Extract the (X, Y) coordinate from the center of the cell holding the provided text.  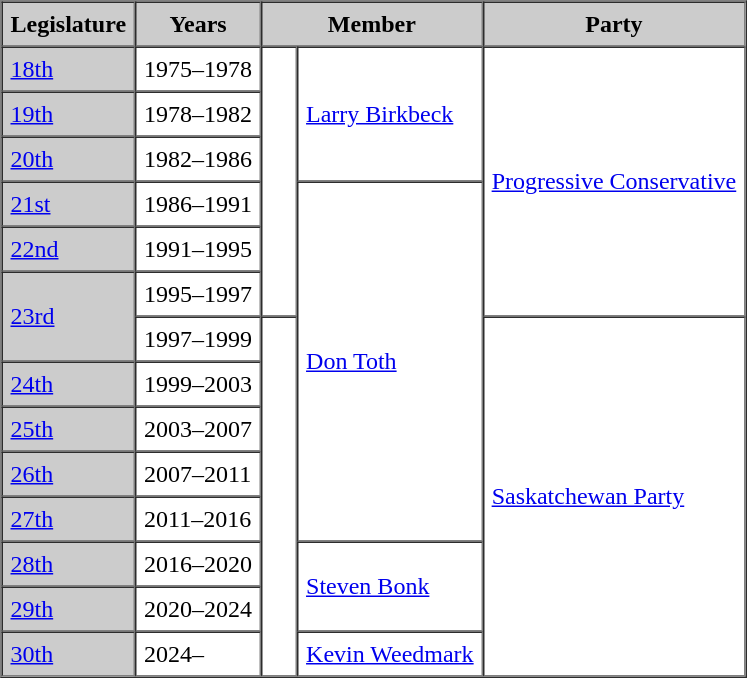
29th (69, 608)
18th (69, 68)
Saskatchewan Party (614, 496)
2011–2016 (198, 518)
2003–2007 (198, 428)
Larry Birkbeck (390, 114)
1999–2003 (198, 384)
1986–1991 (198, 204)
26th (69, 474)
Steven Bonk (390, 587)
Kevin Weedmark (390, 654)
2020–2024 (198, 608)
1978–1982 (198, 114)
Years (198, 24)
25th (69, 428)
1997–1999 (198, 338)
21st (69, 204)
Member (372, 24)
2024– (198, 654)
30th (69, 654)
27th (69, 518)
Progressive Conservative (614, 181)
20th (69, 158)
Legislature (69, 24)
23rd (69, 317)
28th (69, 564)
1995–1997 (198, 294)
1975–1978 (198, 68)
22nd (69, 248)
1982–1986 (198, 158)
Party (614, 24)
Don Toth (390, 362)
2007–2011 (198, 474)
19th (69, 114)
1991–1995 (198, 248)
24th (69, 384)
2016–2020 (198, 564)
